Output the [x, y] coordinate of the center of the cell containing the given text.  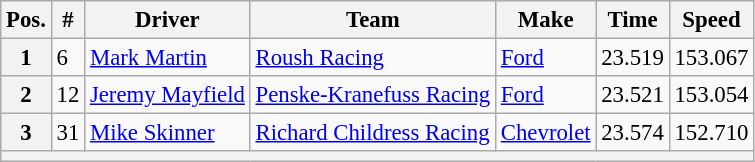
Speed [712, 20]
153.054 [712, 95]
23.519 [632, 58]
# [68, 20]
Time [632, 20]
Chevrolet [545, 133]
Jeremy Mayfield [168, 95]
Driver [168, 20]
2 [26, 95]
Roush Racing [372, 58]
Richard Childress Racing [372, 133]
23.574 [632, 133]
12 [68, 95]
152.710 [712, 133]
153.067 [712, 58]
Pos. [26, 20]
6 [68, 58]
31 [68, 133]
Mike Skinner [168, 133]
23.521 [632, 95]
Make [545, 20]
Mark Martin [168, 58]
Team [372, 20]
Penske-Kranefuss Racing [372, 95]
1 [26, 58]
3 [26, 133]
